Pinpoint the cell where the given text exists, returning its [X, Y] midpoint coordinate. 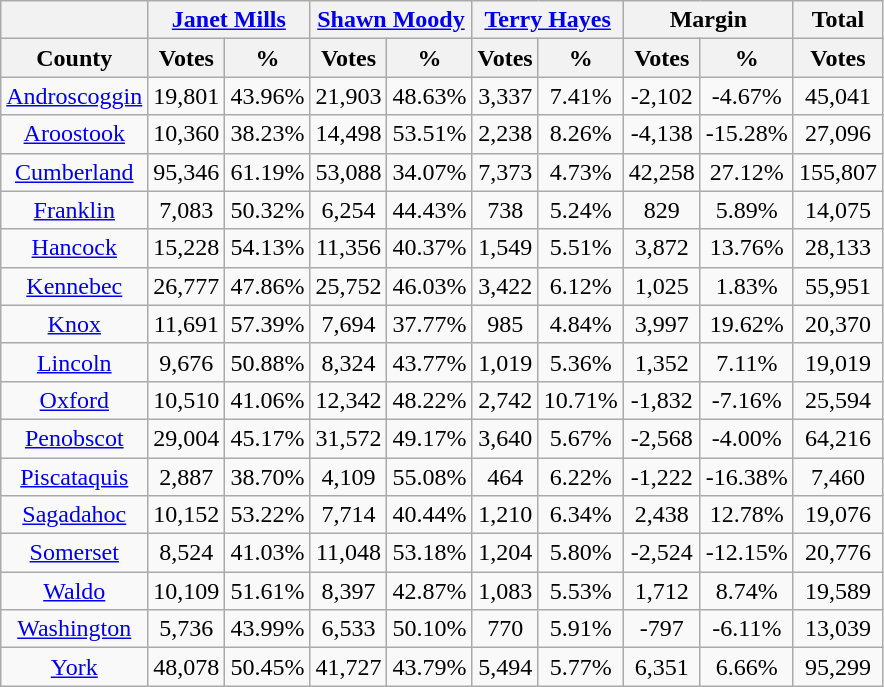
48.63% [430, 96]
1,025 [662, 286]
40.37% [430, 248]
-16.38% [746, 477]
8,524 [186, 553]
1,204 [505, 553]
26,777 [186, 286]
53.51% [430, 134]
Total [838, 20]
10.71% [580, 400]
9,676 [186, 362]
464 [505, 477]
6.34% [580, 515]
7,373 [505, 172]
34.07% [430, 172]
55,951 [838, 286]
27.12% [746, 172]
5,736 [186, 629]
43.99% [268, 629]
20,370 [838, 324]
Sagadahoc [74, 515]
1.83% [746, 286]
1,549 [505, 248]
42.87% [430, 591]
5.91% [580, 629]
Lincoln [74, 362]
4.84% [580, 324]
-2,568 [662, 438]
Kennebec [74, 286]
49.17% [430, 438]
15,228 [186, 248]
York [74, 667]
3,997 [662, 324]
-2,102 [662, 96]
12.78% [746, 515]
1,712 [662, 591]
-1,222 [662, 477]
50.45% [268, 667]
-12.15% [746, 553]
Franklin [74, 210]
-1,832 [662, 400]
5.67% [580, 438]
1,352 [662, 362]
53.18% [430, 553]
37.77% [430, 324]
Margin [708, 20]
10,360 [186, 134]
5.89% [746, 210]
5.51% [580, 248]
95,299 [838, 667]
10,152 [186, 515]
46.03% [430, 286]
Shawn Moody [391, 20]
50.10% [430, 629]
42,258 [662, 172]
6.66% [746, 667]
Washington [74, 629]
-4.00% [746, 438]
19,076 [838, 515]
-6.11% [746, 629]
7,694 [348, 324]
20,776 [838, 553]
Waldo [74, 591]
6,533 [348, 629]
38.23% [268, 134]
Cumberland [74, 172]
8.74% [746, 591]
8,324 [348, 362]
3,872 [662, 248]
Terry Hayes [548, 20]
6.12% [580, 286]
19.62% [746, 324]
7,714 [348, 515]
Somerset [74, 553]
7.11% [746, 362]
43.79% [430, 667]
13,039 [838, 629]
44.43% [430, 210]
54.13% [268, 248]
57.39% [268, 324]
770 [505, 629]
County [74, 58]
48,078 [186, 667]
Penobscot [74, 438]
2,238 [505, 134]
829 [662, 210]
Hancock [74, 248]
8,397 [348, 591]
43.96% [268, 96]
19,019 [838, 362]
738 [505, 210]
1,083 [505, 591]
53,088 [348, 172]
11,691 [186, 324]
8.26% [580, 134]
2,438 [662, 515]
1,210 [505, 515]
43.77% [430, 362]
5.53% [580, 591]
6,254 [348, 210]
11,356 [348, 248]
6.22% [580, 477]
25,594 [838, 400]
41.06% [268, 400]
11,048 [348, 553]
-4,138 [662, 134]
-2,524 [662, 553]
10,510 [186, 400]
Aroostook [74, 134]
5,494 [505, 667]
12,342 [348, 400]
3,640 [505, 438]
61.19% [268, 172]
13.76% [746, 248]
41.03% [268, 553]
28,133 [838, 248]
2,887 [186, 477]
45,041 [838, 96]
50.88% [268, 362]
Androscoggin [74, 96]
-7.16% [746, 400]
1,019 [505, 362]
6,351 [662, 667]
51.61% [268, 591]
19,589 [838, 591]
155,807 [838, 172]
3,337 [505, 96]
14,075 [838, 210]
5.24% [580, 210]
19,801 [186, 96]
5.80% [580, 553]
53.22% [268, 515]
21,903 [348, 96]
25,752 [348, 286]
7.41% [580, 96]
5.36% [580, 362]
64,216 [838, 438]
29,004 [186, 438]
48.22% [430, 400]
Piscataquis [74, 477]
55.08% [430, 477]
5.77% [580, 667]
95,346 [186, 172]
Janet Mills [229, 20]
47.86% [268, 286]
31,572 [348, 438]
985 [505, 324]
41,727 [348, 667]
2,742 [505, 400]
-4.67% [746, 96]
10,109 [186, 591]
Oxford [74, 400]
-15.28% [746, 134]
40.44% [430, 515]
7,083 [186, 210]
-797 [662, 629]
4.73% [580, 172]
50.32% [268, 210]
38.70% [268, 477]
27,096 [838, 134]
Knox [74, 324]
45.17% [268, 438]
14,498 [348, 134]
4,109 [348, 477]
3,422 [505, 286]
7,460 [838, 477]
